Search for the cell housing the specified text and yield its [X, Y] center coordinate. 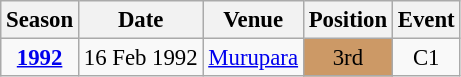
1992 [40, 58]
Venue [253, 20]
Murupara [253, 58]
3rd [348, 58]
C1 [426, 58]
16 Feb 1992 [140, 58]
Date [140, 20]
Event [426, 20]
Season [40, 20]
Position [348, 20]
